Determine the [x, y] coordinate at the center of the cell enclosing the given text.  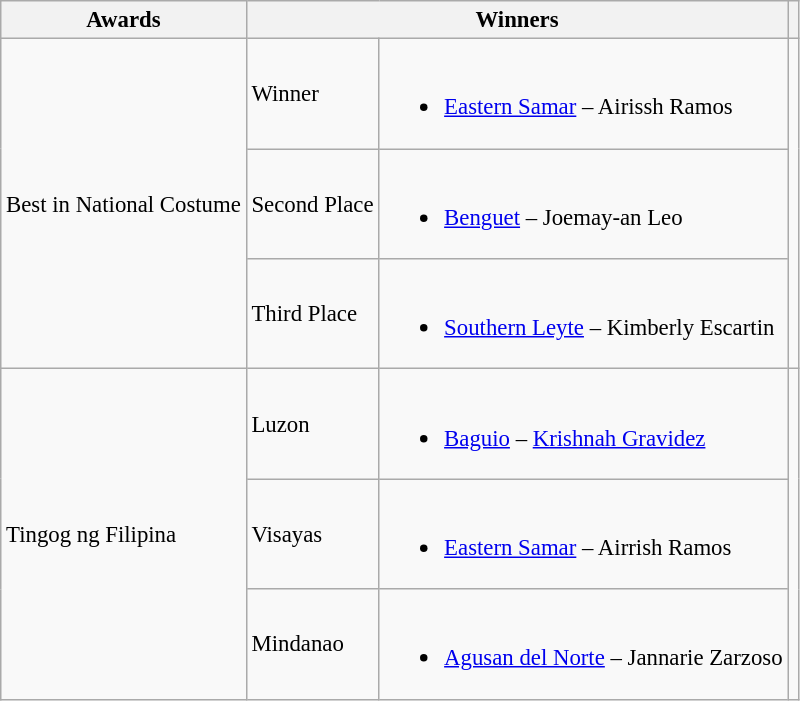
Baguio – Krishnah Gravidez [584, 424]
Luzon [312, 424]
Third Place [312, 314]
Eastern Samar – Airissh Ramos [584, 94]
Awards [124, 20]
Mindanao [312, 644]
Eastern Samar – Airrish Ramos [584, 534]
Best in National Costume [124, 204]
Visayas [312, 534]
Southern Leyte – Kimberly Escartin [584, 314]
Agusan del Norte – Jannarie Zarzoso [584, 644]
Second Place [312, 204]
Winner [312, 94]
Winners [517, 20]
Tingog ng Filipina [124, 534]
Benguet – Joemay-an Leo [584, 204]
